Output the [x, y] coordinate of the center of the cell containing the given text.  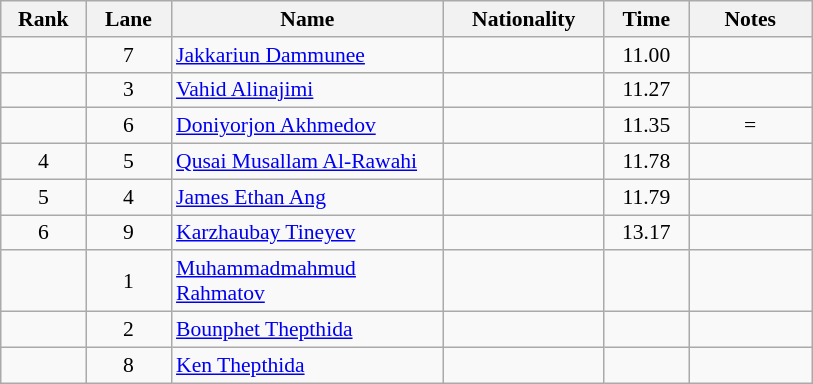
11.35 [646, 126]
Doniyorjon Akhmedov [308, 126]
Time [646, 19]
Lane [128, 19]
3 [128, 90]
Vahid Alinajimi [308, 90]
Rank [44, 19]
11.00 [646, 55]
James Ethan Ang [308, 197]
9 [128, 233]
Nationality [524, 19]
= [750, 126]
11.78 [646, 162]
Ken Thepthida [308, 365]
11.79 [646, 197]
Qusai Musallam Al-Rawahi [308, 162]
1 [128, 282]
Notes [750, 19]
Karzhaubay Tineyev [308, 233]
Name [308, 19]
7 [128, 55]
13.17 [646, 233]
Jakkariun Dammunee [308, 55]
2 [128, 330]
8 [128, 365]
Muhammadmahmud Rahmatov [308, 282]
Bounphet Thepthida [308, 330]
11.27 [646, 90]
